Detect which cell encompasses the target text, then output its (x, y) center coordinate. 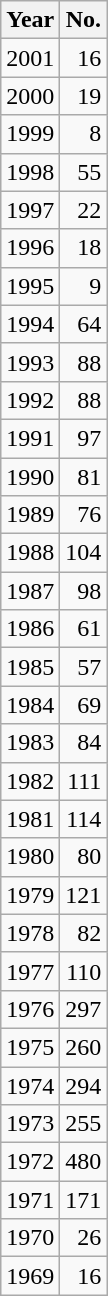
1978 (30, 933)
1985 (30, 667)
1970 (30, 1238)
121 (84, 895)
297 (84, 1009)
1973 (30, 1124)
171 (84, 1200)
69 (84, 705)
2001 (30, 58)
104 (84, 553)
22 (84, 210)
57 (84, 667)
480 (84, 1162)
64 (84, 324)
1977 (30, 971)
1991 (30, 438)
8 (84, 134)
111 (84, 781)
294 (84, 1085)
1999 (30, 134)
80 (84, 857)
1989 (30, 515)
76 (84, 515)
98 (84, 591)
97 (84, 438)
1979 (30, 895)
1969 (30, 1276)
1997 (30, 210)
1980 (30, 857)
255 (84, 1124)
1972 (30, 1162)
81 (84, 477)
18 (84, 248)
84 (84, 743)
19 (84, 96)
1986 (30, 629)
1971 (30, 1200)
260 (84, 1047)
1998 (30, 172)
9 (84, 286)
1990 (30, 477)
1993 (30, 362)
1982 (30, 781)
1996 (30, 248)
1988 (30, 553)
1983 (30, 743)
1984 (30, 705)
1987 (30, 591)
1974 (30, 1085)
82 (84, 933)
26 (84, 1238)
114 (84, 819)
1975 (30, 1047)
110 (84, 971)
Year (30, 20)
1995 (30, 286)
1981 (30, 819)
61 (84, 629)
1976 (30, 1009)
No. (84, 20)
1994 (30, 324)
2000 (30, 96)
55 (84, 172)
1992 (30, 400)
